Return [X, Y] of the center of cell containing provided text 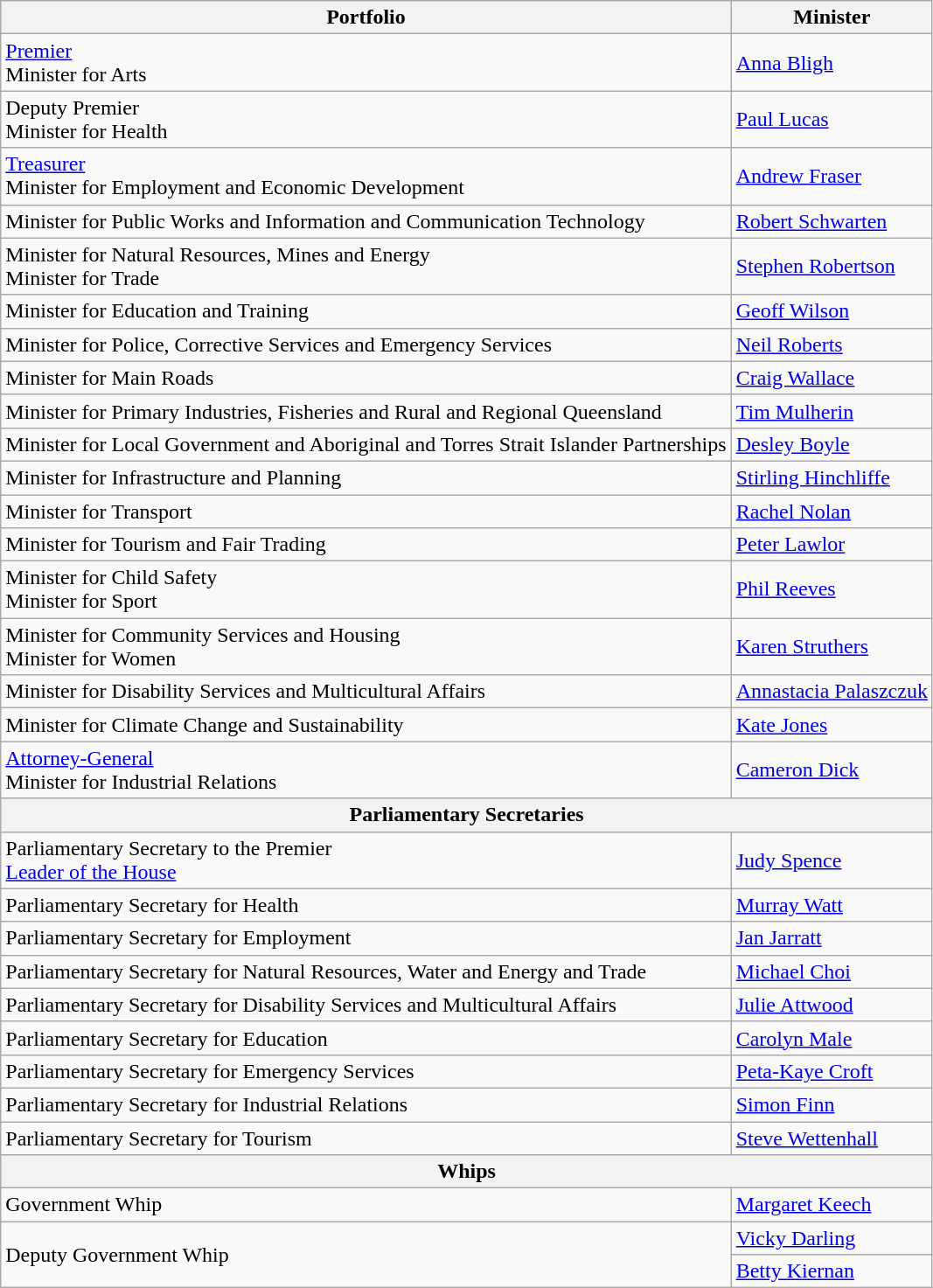
Minister for Local Government and Aboriginal and Torres Strait Islander Partnerships [366, 444]
Minister for Disability Services and Multicultural Affairs [366, 692]
Parliamentary Secretary for Employment [366, 938]
Minister for Community Services and HousingMinister for Women [366, 647]
Annastacia Palaszczuk [832, 692]
Government Whip [366, 1205]
Carolyn Male [832, 1038]
Parliamentary Secretary for Natural Resources, Water and Energy and Trade [366, 971]
TreasurerMinister for Employment and Economic Development [366, 177]
Minister for Climate Change and Sustainability [366, 725]
Stephen Robertson [832, 266]
Julie Attwood [832, 1005]
Minister for Education and Training [366, 311]
Minister for Main Roads [366, 378]
Minister for Child SafetyMinister for Sport [366, 589]
Tim Mulherin [832, 411]
Steve Wettenhall [832, 1138]
Phil Reeves [832, 589]
Parliamentary Secretary for Education [366, 1038]
Neil Roberts [832, 345]
Craig Wallace [832, 378]
Cameron Dick [832, 769]
Betty Kiernan [832, 1271]
Minister for Natural Resources, Mines and EnergyMinister for Trade [366, 266]
Peter Lawlor [832, 545]
Parliamentary Secretary for Tourism [366, 1138]
Murray Watt [832, 905]
Paul Lucas [832, 119]
Vicky Darling [832, 1238]
Minister for Infrastructure and Planning [366, 477]
Geoff Wilson [832, 311]
Stirling Hinchliffe [832, 477]
Kate Jones [832, 725]
Deputy Government Whip [366, 1255]
Robert Schwarten [832, 221]
Rachel Nolan [832, 512]
Parliamentary Secretary to the PremierLeader of the House [366, 860]
Anna Bligh [832, 63]
Attorney-GeneralMinister for Industrial Relations [366, 769]
Judy Spence [832, 860]
Minister for Tourism and Fair Trading [366, 545]
Portfolio [366, 17]
Simon Finn [832, 1104]
Michael Choi [832, 971]
Jan Jarratt [832, 938]
Andrew Fraser [832, 177]
Minister [832, 17]
Deputy PremierMinister for Health [366, 119]
Minister for Primary Industries, Fisheries and Rural and Regional Queensland [366, 411]
Minister for Police, Corrective Services and Emergency Services [366, 345]
Karen Struthers [832, 647]
Desley Boyle [832, 444]
Margaret Keech [832, 1205]
PremierMinister for Arts [366, 63]
Whips [467, 1172]
Minister for Transport [366, 512]
Parliamentary Secretary for Disability Services and Multicultural Affairs [366, 1005]
Parliamentary Secretary for Emergency Services [366, 1071]
Peta-Kaye Croft [832, 1071]
Parliamentary Secretaries [467, 815]
Parliamentary Secretary for Industrial Relations [366, 1104]
Minister for Public Works and Information and Communication Technology [366, 221]
Parliamentary Secretary for Health [366, 905]
